Provide the (X, Y) coordinate of the cell's center where the given text is located.  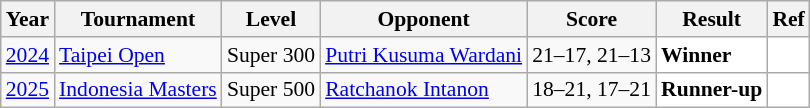
Runner-up (712, 90)
18–21, 17–21 (592, 90)
21–17, 21–13 (592, 55)
2024 (28, 55)
Winner (712, 55)
Ratchanok Intanon (424, 90)
Ref (788, 19)
Super 500 (271, 90)
Taipei Open (138, 55)
Score (592, 19)
Level (271, 19)
Result (712, 19)
Putri Kusuma Wardani (424, 55)
Indonesia Masters (138, 90)
2025 (28, 90)
Super 300 (271, 55)
Opponent (424, 19)
Year (28, 19)
Tournament (138, 19)
